Extract the (X, Y) coordinate from the center of the cell holding the provided text.  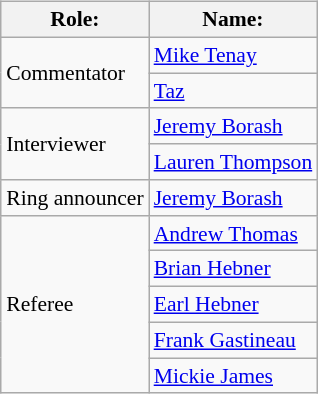
Name: (234, 20)
Referee (74, 304)
Role: (74, 20)
Interviewer (74, 144)
Brian Hebner (234, 269)
Mickie James (234, 376)
Andrew Thomas (234, 233)
Commentator (74, 72)
Ring announcer (74, 198)
Mike Tenay (234, 55)
Frank Gastineau (234, 340)
Earl Hebner (234, 305)
Lauren Thompson (234, 162)
Taz (234, 91)
